Capture the cell that displays the provided text and extract its [x, y] central coordinate. 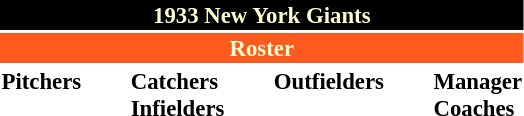
Roster [262, 48]
1933 New York Giants [262, 15]
